Return (X, Y) of the center of cell containing provided text 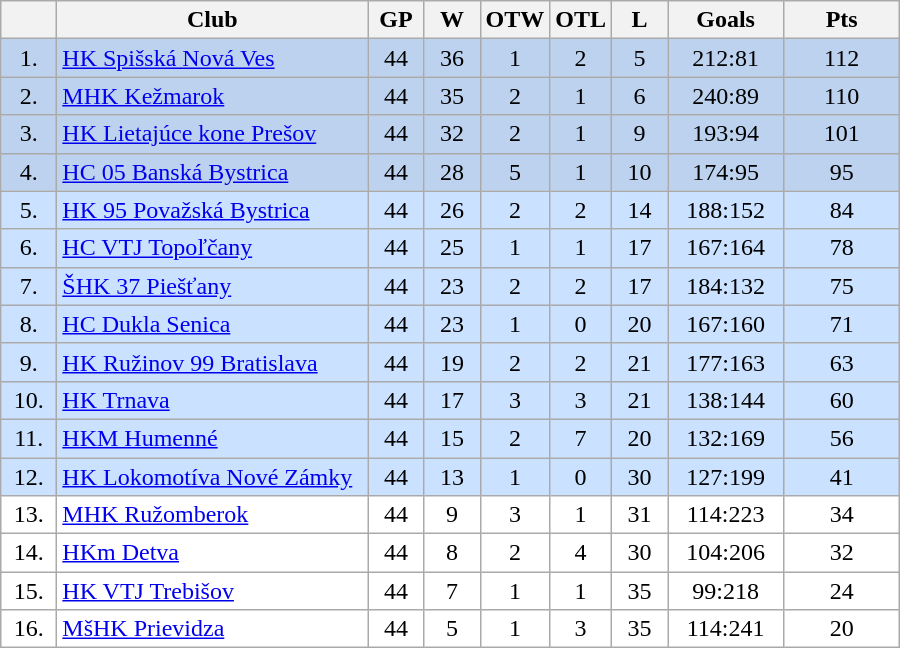
7. (29, 286)
167:160 (726, 324)
OTL (581, 20)
MšHK Prievidza (212, 629)
114:241 (726, 629)
3. (29, 134)
HK 95 Považská Bystrica (212, 210)
63 (842, 362)
110 (842, 96)
HKM Humenné (212, 438)
HC 05 Banská Bystrica (212, 172)
212:81 (726, 58)
193:94 (726, 134)
HK Spišská Nová Ves (212, 58)
114:223 (726, 515)
2. (29, 96)
10 (640, 172)
15. (29, 591)
31 (640, 515)
56 (842, 438)
95 (842, 172)
6. (29, 248)
Goals (726, 20)
188:152 (726, 210)
W (452, 20)
104:206 (726, 553)
16. (29, 629)
6 (640, 96)
HK Lietajúce kone Prešov (212, 134)
ŠHK 37 Piešťany (212, 286)
10. (29, 400)
HK Trnava (212, 400)
112 (842, 58)
HC VTJ Topoľčany (212, 248)
12. (29, 477)
34 (842, 515)
MHK Kežmarok (212, 96)
127:199 (726, 477)
4 (581, 553)
L (640, 20)
5. (29, 210)
HKm Detva (212, 553)
84 (842, 210)
HK VTJ Trebišov (212, 591)
8 (452, 553)
28 (452, 172)
177:163 (726, 362)
101 (842, 134)
1. (29, 58)
167:164 (726, 248)
75 (842, 286)
13. (29, 515)
Club (212, 20)
26 (452, 210)
GP (396, 20)
11. (29, 438)
138:144 (726, 400)
13 (452, 477)
41 (842, 477)
14 (640, 210)
HK Lokomotíva Nové Zámky (212, 477)
9. (29, 362)
4. (29, 172)
36 (452, 58)
25 (452, 248)
MHK Ružomberok (212, 515)
24 (842, 591)
132:169 (726, 438)
78 (842, 248)
60 (842, 400)
184:132 (726, 286)
14. (29, 553)
19 (452, 362)
8. (29, 324)
174:95 (726, 172)
Pts (842, 20)
71 (842, 324)
HC Dukla Senica (212, 324)
OTW (515, 20)
15 (452, 438)
99:218 (726, 591)
240:89 (726, 96)
HK Ružinov 99 Bratislava (212, 362)
